Detect which cell encompasses the target text, then output its (X, Y) center coordinate. 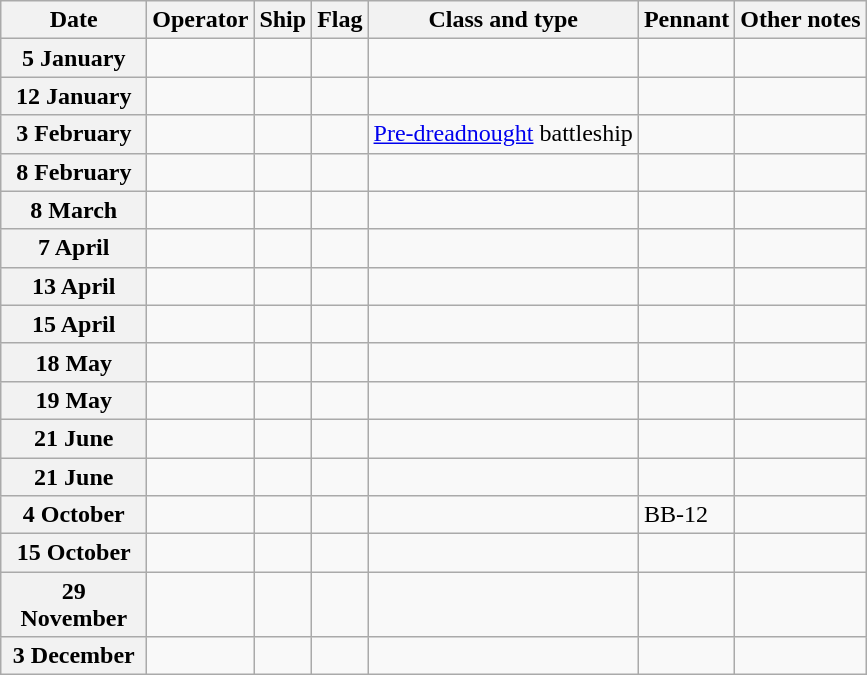
Other notes (800, 20)
18 May (74, 362)
Flag (340, 20)
5 January (74, 58)
3 February (74, 134)
7 April (74, 248)
Ship (283, 20)
15 April (74, 324)
Pennant (686, 20)
3 December (74, 656)
Pre-dreadnought battleship (503, 134)
15 October (74, 553)
Operator (200, 20)
13 April (74, 286)
29 November (74, 604)
4 October (74, 515)
Date (74, 20)
Class and type (503, 20)
8 February (74, 172)
BB-12 (686, 515)
8 March (74, 210)
19 May (74, 400)
12 January (74, 96)
